Capture the cell that displays the provided text and extract its [X, Y] central coordinate. 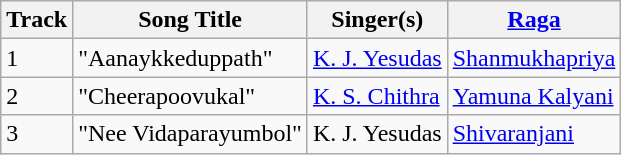
Singer(s) [377, 20]
Song Title [190, 20]
Raga [534, 20]
"Aanaykkeduppath" [190, 58]
Yamuna Kalyani [534, 96]
Shivaranjani [534, 134]
1 [37, 58]
Shanmukhapriya [534, 58]
K. S. Chithra [377, 96]
2 [37, 96]
"Cheerapoovukal" [190, 96]
Track [37, 20]
"Nee Vidaparayumbol" [190, 134]
3 [37, 134]
